Provide the [X, Y] coordinate of the cell's center where the given text is located.  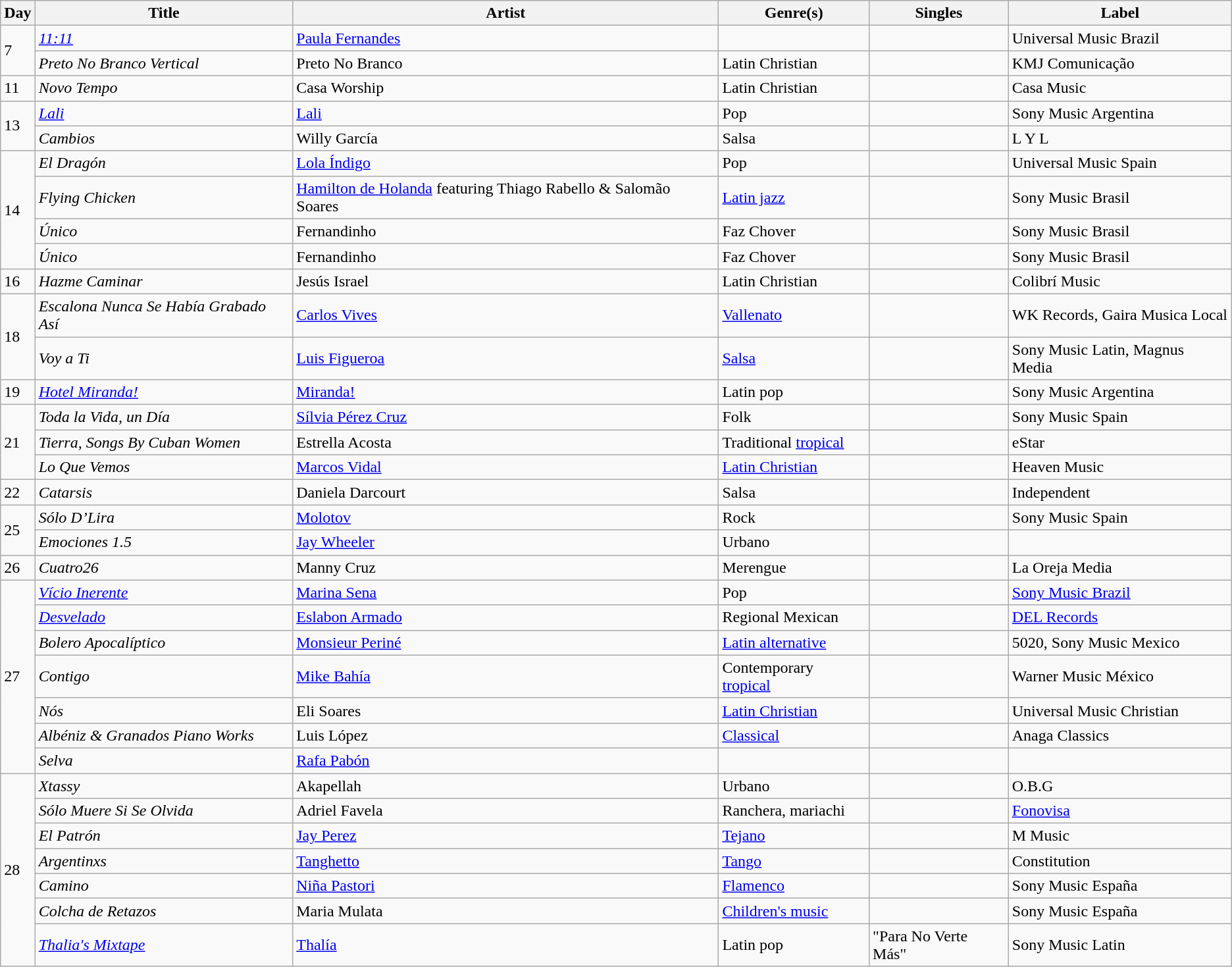
Traditional tropical [794, 442]
Warner Music México [1120, 677]
Marina Sena [505, 592]
Anaga Classics [1120, 735]
Hazme Caminar [164, 281]
DEL Records [1120, 617]
5020, Sony Music Mexico [1120, 642]
Jay Wheeler [505, 542]
Genre(s) [794, 13]
Selva [164, 760]
Eslabon Armado [505, 617]
Eli Soares [505, 710]
Cambios [164, 138]
14 [18, 209]
Preto No Branco Vertical [164, 63]
Desvelado [164, 617]
Nós [164, 710]
Fonovisa [1120, 811]
Tango [794, 861]
11 [18, 88]
Artist [505, 13]
Merengue [794, 567]
Mike Bahía [505, 677]
Molotov [505, 517]
19 [18, 392]
Miranda! [505, 392]
Folk [794, 417]
Heaven Music [1120, 467]
Singles [939, 13]
Toda la Vida, un Día [164, 417]
Lola Índigo [505, 163]
Vallenato [794, 315]
Casa Music [1120, 88]
Sílvia Pérez Cruz [505, 417]
Tierra, Songs By Cuban Women [164, 442]
Niña Pastori [505, 886]
Latin jazz [794, 197]
Day [18, 13]
Vício Inerente [164, 592]
Casa Worship [505, 88]
Preto No Branco [505, 63]
Colcha de Retazos [164, 911]
Xtassy [164, 785]
Flamenco [794, 886]
Sony Music Brazil [1120, 592]
La Oreja Media [1120, 567]
Rafa Pabón [505, 760]
Ranchera, mariachi [794, 811]
Camino [164, 886]
Sólo Muere Si Se Olvida [164, 811]
Sony Music Latin [1120, 945]
Emociones 1.5 [164, 542]
18 [18, 336]
Marcos Vidal [505, 467]
Sólo D’Lira [164, 517]
Tanghetto [505, 861]
Albéniz & Granados Piano Works [164, 735]
M Music [1120, 836]
L Y L [1120, 138]
Cuatro26 [164, 567]
Luis Figueroa [505, 358]
26 [18, 567]
11:11 [164, 38]
Luis López [505, 735]
Lo Que Vemos [164, 467]
13 [18, 126]
Catarsis [164, 492]
Thalia's Mixtape [164, 945]
Sony Music Latin, Magnus Media [1120, 358]
Voy a Ti [164, 358]
Rock [794, 517]
Colibrí Music [1120, 281]
Escalona Nunca Se Había Grabado Así [164, 315]
Label [1120, 13]
El Dragón [164, 163]
Hotel Miranda! [164, 392]
28 [18, 869]
Universal Music Spain [1120, 163]
16 [18, 281]
WK Records, Gaira Musica Local [1120, 315]
"Para No Verte Más" [939, 945]
Hamilton de Holanda featuring Thiago Rabello & Salomão Soares [505, 197]
Flying Chicken [164, 197]
Title [164, 13]
eStar [1120, 442]
Classical [794, 735]
Maria Mulata [505, 911]
Manny Cruz [505, 567]
Tejano [794, 836]
Willy García [505, 138]
El Patrón [164, 836]
Monsieur Periné [505, 642]
22 [18, 492]
Regional Mexican [794, 617]
Jesús Israel [505, 281]
Universal Music Brazil [1120, 38]
Thalía [505, 945]
Independent [1120, 492]
27 [18, 677]
Contigo [164, 677]
Argentinxs [164, 861]
Children's music [794, 911]
KMJ Comunicação [1120, 63]
Paula Fernandes [505, 38]
Estrella Acosta [505, 442]
Universal Music Christian [1120, 710]
Bolero Apocalíptico [164, 642]
Contemporary tropical [794, 677]
Novo Tempo [164, 88]
7 [18, 51]
21 [18, 442]
25 [18, 530]
Carlos Vives [505, 315]
Constitution [1120, 861]
Jay Perez [505, 836]
Adriel Favela [505, 811]
O.B.G [1120, 785]
Daniela Darcourt [505, 492]
Akapellah [505, 785]
Latin alternative [794, 642]
